Extract the (X, Y) coordinate from the center of the cell holding the provided text.  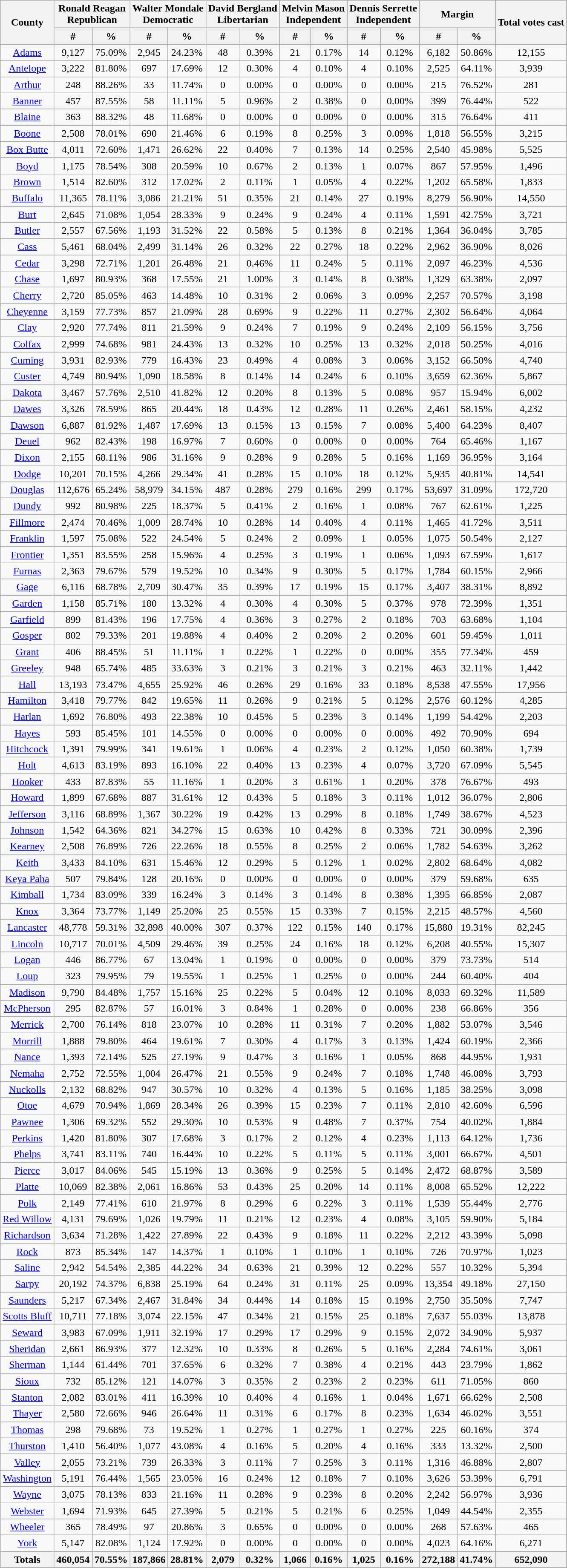
Franklin (27, 539)
196 (149, 619)
16 (222, 1478)
Dixon (27, 457)
Morrill (27, 1041)
Jefferson (27, 814)
Furnas (27, 571)
1,026 (149, 1219)
34.27% (187, 830)
31.52% (187, 231)
Colfax (27, 344)
28.33% (187, 214)
2,499 (149, 247)
68.82% (111, 1089)
32.11% (476, 668)
40.02% (476, 1122)
1,201 (149, 263)
7,747 (531, 1300)
31.84% (187, 1300)
1,748 (439, 1073)
Frontier (27, 555)
2,212 (439, 1235)
299 (364, 490)
56.90% (476, 198)
1,202 (439, 182)
4,082 (531, 863)
2,155 (73, 457)
53.07% (476, 1025)
1,634 (439, 1413)
7,637 (439, 1316)
2,461 (439, 409)
67.68% (111, 798)
694 (531, 733)
17,956 (531, 684)
24.43% (187, 344)
10,201 (73, 474)
16.24% (187, 895)
5,184 (531, 1219)
Boone (27, 133)
55.03% (476, 1316)
8,026 (531, 247)
31.14% (187, 247)
71.28% (111, 1235)
17.02% (187, 182)
1,090 (149, 376)
Richardson (27, 1235)
2,127 (531, 539)
Buffalo (27, 198)
1,818 (439, 133)
978 (439, 603)
Gosper (27, 636)
0.49% (260, 360)
19.31% (476, 927)
8,892 (531, 587)
39 (222, 943)
21.59% (187, 328)
0.60% (260, 441)
74.61% (476, 1349)
3,098 (531, 1089)
1,749 (439, 814)
3,326 (73, 409)
1,420 (73, 1138)
70.90% (476, 733)
68.87% (476, 1170)
5,217 (73, 1300)
887 (149, 798)
0.96% (260, 101)
0.53% (260, 1122)
16.44% (187, 1154)
2,999 (73, 344)
56.15% (476, 328)
1,066 (295, 1559)
1,329 (439, 279)
29 (295, 684)
3,364 (73, 911)
30.09% (476, 830)
36.07% (476, 798)
11.74% (187, 85)
3,075 (73, 1494)
443 (439, 1365)
1,496 (531, 166)
15,880 (439, 927)
3,741 (73, 1154)
1,565 (149, 1478)
3,659 (439, 376)
697 (149, 69)
2,525 (439, 69)
15.96% (187, 555)
Walter MondaleDemocratic (168, 14)
70.55% (111, 1559)
58 (149, 101)
70.97% (476, 1251)
82.60% (111, 182)
57.63% (476, 1527)
40.55% (476, 943)
24.54% (187, 539)
341 (149, 749)
23.79% (476, 1365)
3,198 (531, 295)
75.08% (111, 539)
68.04% (111, 247)
3,164 (531, 457)
1,367 (149, 814)
3,074 (149, 1316)
26.64% (187, 1413)
Saline (27, 1268)
433 (73, 782)
272,188 (439, 1559)
15.16% (187, 992)
363 (73, 117)
1,093 (439, 555)
27.19% (187, 1057)
71.05% (476, 1381)
Garfield (27, 619)
2,109 (439, 328)
2,203 (531, 717)
2,802 (439, 863)
88.32% (111, 117)
19.65% (187, 700)
80.93% (111, 279)
0.58% (260, 231)
514 (531, 960)
2,752 (73, 1073)
17.75% (187, 619)
121 (149, 1381)
9,127 (73, 52)
101 (149, 733)
1,697 (73, 279)
1,391 (73, 749)
16.97% (187, 441)
56.97% (476, 1494)
76.80% (111, 717)
77.34% (476, 652)
5,191 (73, 1478)
3,086 (149, 198)
Valley (27, 1462)
377 (149, 1349)
62.61% (476, 506)
Logan (27, 960)
65.24% (111, 490)
58.15% (476, 409)
1,225 (531, 506)
779 (149, 360)
67.56% (111, 231)
70.15% (111, 474)
11,589 (531, 992)
64.16% (476, 1543)
552 (149, 1122)
64.36% (111, 830)
1,193 (149, 231)
1,316 (439, 1462)
2,510 (149, 393)
Nemaha (27, 1073)
Harlan (27, 717)
4,523 (531, 814)
20.86% (187, 1527)
50.54% (476, 539)
1.00% (260, 279)
3,467 (73, 393)
811 (149, 328)
0.46% (260, 263)
70.46% (111, 522)
1,049 (439, 1511)
35.50% (476, 1300)
Cheyenne (27, 312)
72.71% (111, 263)
Chase (27, 279)
72.39% (476, 603)
Grant (27, 652)
1,158 (73, 603)
8,008 (439, 1187)
26.48% (187, 263)
York (27, 1543)
85.45% (111, 733)
Kearney (27, 846)
1,054 (149, 214)
Arthur (27, 85)
860 (531, 1381)
2,540 (439, 149)
63.38% (476, 279)
42.60% (476, 1106)
Butler (27, 231)
72.55% (111, 1073)
187,866 (149, 1559)
84.06% (111, 1170)
70.94% (111, 1106)
308 (149, 166)
981 (149, 344)
1,884 (531, 1122)
20,192 (73, 1284)
21.16% (187, 1494)
1,888 (73, 1041)
5,400 (439, 425)
215 (439, 85)
63.68% (476, 619)
18.37% (187, 506)
66.62% (476, 1397)
Loup (27, 976)
11.68% (187, 117)
85.12% (111, 1381)
73.77% (111, 911)
59.31% (111, 927)
128 (149, 879)
3,793 (531, 1073)
279 (295, 490)
78.59% (111, 409)
4,285 (531, 700)
Clay (27, 328)
65.46% (476, 441)
60.19% (476, 1041)
3,626 (439, 1478)
1,734 (73, 895)
6,887 (73, 425)
15,307 (531, 943)
16.01% (187, 1009)
593 (73, 733)
54.54% (111, 1268)
18.58% (187, 376)
8,033 (439, 992)
635 (531, 879)
1,144 (73, 1365)
29.30% (187, 1122)
82,245 (531, 927)
3,298 (73, 263)
82.38% (111, 1187)
79.67% (111, 571)
3,551 (531, 1413)
6,182 (439, 52)
4,501 (531, 1154)
34.15% (187, 490)
Hayes (27, 733)
3,017 (73, 1170)
1,692 (73, 717)
339 (149, 895)
50.86% (476, 52)
76.52% (476, 85)
315 (439, 117)
3,159 (73, 312)
24.23% (187, 52)
79.77% (111, 700)
4,749 (73, 376)
821 (149, 830)
21.97% (187, 1203)
26.62% (187, 149)
28.81% (187, 1559)
72.60% (111, 149)
1,784 (439, 571)
22.15% (187, 1316)
0.44% (260, 1300)
1,597 (73, 539)
83.11% (111, 1154)
485 (149, 668)
1,169 (439, 457)
57.95% (476, 166)
Nance (27, 1057)
1,364 (439, 231)
44.54% (476, 1511)
557 (439, 1268)
16.39% (187, 1397)
2,580 (73, 1413)
3,511 (531, 522)
65.52% (476, 1187)
0.02% (400, 863)
20.44% (187, 409)
Douglas (27, 490)
Platte (27, 1187)
948 (73, 668)
19.55% (187, 976)
44.22% (187, 1268)
1,167 (531, 441)
16.43% (187, 360)
35 (222, 587)
4,064 (531, 312)
45.98% (476, 149)
14.07% (187, 1381)
19.88% (187, 636)
57.76% (111, 393)
28 (222, 312)
2,920 (73, 328)
4,509 (149, 943)
198 (149, 441)
79.80% (111, 1041)
457 (73, 101)
56.40% (111, 1446)
3,105 (439, 1219)
Gage (27, 587)
55.44% (476, 1203)
Webster (27, 1511)
21.09% (187, 312)
79.33% (111, 636)
Kimball (27, 895)
333 (439, 1446)
1,833 (531, 182)
6,116 (73, 587)
66.50% (476, 360)
64 (222, 1284)
Sheridan (27, 1349)
Fillmore (27, 522)
66.67% (476, 1154)
15.94% (476, 393)
Phelps (27, 1154)
Washington (27, 1478)
2,709 (149, 587)
Howard (27, 798)
2,284 (439, 1349)
27,150 (531, 1284)
833 (149, 1494)
1,185 (439, 1089)
50.25% (476, 344)
802 (73, 636)
1,009 (149, 522)
1,124 (149, 1543)
30.22% (187, 814)
Garden (27, 603)
2,942 (73, 1268)
4,655 (149, 684)
29.46% (187, 943)
0.41% (260, 506)
1,075 (439, 539)
652,090 (531, 1559)
Stanton (27, 1397)
281 (531, 85)
268 (439, 1527)
Burt (27, 214)
2,700 (73, 1025)
258 (149, 555)
2,018 (439, 344)
66.85% (476, 895)
1,617 (531, 555)
19.79% (187, 1219)
147 (149, 1251)
Hooker (27, 782)
56.64% (476, 312)
77.18% (111, 1316)
12.32% (187, 1349)
47 (222, 1316)
60.16% (476, 1430)
610 (149, 1203)
867 (439, 166)
4,679 (73, 1106)
70.01% (111, 943)
986 (149, 457)
24 (295, 943)
323 (73, 976)
Antelope (27, 69)
73.47% (111, 684)
54.42% (476, 717)
Dundy (27, 506)
Cedar (27, 263)
356 (531, 1009)
842 (149, 700)
Cherry (27, 295)
Total votes cast (531, 22)
65.74% (111, 668)
465 (531, 1527)
22.38% (187, 717)
23 (222, 360)
1,736 (531, 1138)
295 (73, 1009)
23.07% (187, 1025)
244 (439, 976)
15.46% (187, 863)
3,634 (73, 1235)
5,867 (531, 376)
6,002 (531, 393)
1,539 (439, 1203)
13,878 (531, 1316)
2,215 (439, 911)
355 (439, 652)
2,257 (439, 295)
62.36% (476, 376)
34.90% (476, 1333)
77.74% (111, 328)
20.16% (187, 879)
14,550 (531, 198)
76.89% (111, 846)
Totals (27, 1559)
5,098 (531, 1235)
17.68% (187, 1138)
122 (295, 927)
Cuming (27, 360)
1,471 (149, 149)
703 (439, 619)
80.94% (111, 376)
2,807 (531, 1462)
5,461 (73, 247)
1,757 (149, 992)
38.31% (476, 587)
Wayne (27, 1494)
2,467 (149, 1300)
2,750 (439, 1300)
1,931 (531, 1057)
404 (531, 976)
13,193 (73, 684)
3,720 (439, 765)
Nuckolls (27, 1089)
67.34% (111, 1300)
3,418 (73, 700)
406 (73, 652)
312 (149, 182)
464 (149, 1041)
60.38% (476, 749)
12,155 (531, 52)
1,023 (531, 1251)
11.16% (187, 782)
1,862 (531, 1365)
88.45% (111, 652)
Rock (27, 1251)
238 (439, 1009)
Scotts Bluff (27, 1316)
9,790 (73, 992)
5,394 (531, 1268)
3,433 (73, 863)
68.11% (111, 457)
1,077 (149, 1446)
3,116 (73, 814)
4,266 (149, 474)
44.95% (476, 1057)
365 (73, 1527)
2,945 (149, 52)
58,979 (149, 490)
20.59% (187, 166)
32,898 (149, 927)
79 (149, 976)
14,541 (531, 474)
3,939 (531, 69)
1,869 (149, 1106)
72.14% (111, 1057)
690 (149, 133)
507 (73, 879)
78.13% (111, 1494)
66.86% (476, 1009)
85.05% (111, 295)
27.39% (187, 1511)
1,514 (73, 182)
4,232 (531, 409)
865 (149, 409)
2,645 (73, 214)
David BerglandLibertarian (243, 14)
3,785 (531, 231)
21.46% (187, 133)
1,671 (439, 1397)
112,676 (73, 490)
611 (439, 1381)
72.66% (111, 1413)
41.72% (476, 522)
Boyd (27, 166)
Banner (27, 101)
65.58% (476, 182)
868 (439, 1057)
701 (149, 1365)
2,242 (439, 1494)
732 (73, 1381)
79.95% (111, 976)
Greeley (27, 668)
67 (149, 960)
1,424 (439, 1041)
73.21% (111, 1462)
2,061 (149, 1187)
3,262 (531, 846)
460,054 (73, 1559)
3,983 (73, 1333)
3,756 (531, 328)
47.55% (476, 684)
Blaine (27, 117)
1,911 (149, 1333)
81.92% (111, 425)
5,147 (73, 1543)
4,613 (73, 765)
645 (149, 1511)
26.33% (187, 1462)
2,557 (73, 231)
8,538 (439, 684)
30.57% (187, 1089)
446 (73, 960)
1,395 (439, 895)
957 (439, 393)
42.75% (476, 214)
46.88% (476, 1462)
1,175 (73, 166)
83.55% (111, 555)
36.95% (476, 457)
36.04% (476, 231)
6,596 (531, 1106)
2,082 (73, 1397)
Holt (27, 765)
71.08% (111, 214)
13,354 (439, 1284)
Thayer (27, 1413)
2,661 (73, 1349)
1,422 (149, 1235)
26.47% (187, 1073)
Thurston (27, 1446)
79.68% (111, 1430)
1,782 (439, 846)
3,407 (439, 587)
1,104 (531, 619)
73 (149, 1430)
14.48% (187, 295)
4,011 (73, 149)
740 (149, 1154)
Custer (27, 376)
60.40% (476, 976)
Hamilton (27, 700)
76.64% (476, 117)
2,474 (73, 522)
74.37% (111, 1284)
67.59% (476, 555)
3,936 (531, 1494)
1,542 (73, 830)
2,302 (439, 312)
579 (149, 571)
459 (531, 652)
31 (295, 1284)
38.25% (476, 1089)
78.11% (111, 198)
Cass (27, 247)
79.99% (111, 749)
2,396 (531, 830)
46 (222, 684)
3,222 (73, 69)
53,697 (439, 490)
40.81% (476, 474)
46.08% (476, 1073)
53.39% (476, 1478)
8,407 (531, 425)
87.55% (111, 101)
2,472 (439, 1170)
368 (149, 279)
946 (149, 1413)
Brown (27, 182)
873 (73, 1251)
0.67% (260, 166)
Lancaster (27, 927)
31.16% (187, 457)
13.04% (187, 960)
49.18% (476, 1284)
6,838 (149, 1284)
31.61% (187, 798)
79.69% (111, 1219)
1,011 (531, 636)
82.43% (111, 441)
48,778 (73, 927)
80.98% (111, 506)
82.93% (111, 360)
1,012 (439, 798)
1,393 (73, 1057)
14.37% (187, 1251)
68.89% (111, 814)
83.01% (111, 1397)
31.09% (476, 490)
17.92% (187, 1543)
893 (149, 765)
Sioux (27, 1381)
5,545 (531, 765)
1,113 (439, 1138)
5,525 (531, 149)
Red Willow (27, 1219)
2,806 (531, 798)
2,055 (73, 1462)
2,363 (73, 571)
1,199 (439, 717)
Merrick (27, 1025)
73.73% (476, 960)
Margin (458, 14)
25.92% (187, 684)
1,149 (149, 911)
374 (531, 1430)
Hall (27, 684)
36.90% (476, 247)
Melvin MasonIndependent (313, 14)
68.64% (476, 863)
40.00% (187, 927)
10.32% (476, 1268)
Dawson (27, 425)
71.93% (111, 1511)
97 (149, 1527)
Pierce (27, 1170)
487 (222, 490)
Perkins (27, 1138)
10,069 (73, 1187)
1,025 (364, 1559)
1,591 (439, 214)
41.74% (476, 1559)
1,004 (149, 1073)
0.84% (260, 1009)
298 (73, 1430)
492 (439, 733)
56.55% (476, 133)
2,810 (439, 1106)
Saunders (27, 1300)
17.55% (187, 279)
754 (439, 1122)
6,791 (531, 1478)
201 (149, 636)
46.02% (476, 1413)
27 (364, 198)
2,500 (531, 1446)
25.19% (187, 1284)
County (27, 22)
3,001 (439, 1154)
4,560 (531, 911)
Adams (27, 52)
McPherson (27, 1009)
721 (439, 830)
87.83% (111, 782)
30.47% (187, 587)
88.26% (111, 85)
3,589 (531, 1170)
1,882 (439, 1025)
2,720 (73, 295)
27.89% (187, 1235)
Hitchcock (27, 749)
68.78% (111, 587)
3,215 (531, 133)
6,271 (531, 1543)
1,739 (531, 749)
41.82% (187, 393)
53 (222, 1187)
2,962 (439, 247)
11,365 (73, 198)
Thomas (27, 1430)
57 (149, 1009)
601 (439, 636)
2,576 (439, 700)
739 (149, 1462)
Keya Paha (27, 879)
1,899 (73, 798)
Sarpy (27, 1284)
Knox (27, 911)
84.10% (111, 863)
1,465 (439, 522)
Otoe (27, 1106)
399 (439, 101)
78.49% (111, 1527)
5,935 (439, 474)
631 (149, 863)
Dakota (27, 393)
1,410 (73, 1446)
3,152 (439, 360)
16.10% (187, 765)
2,079 (222, 1559)
82.87% (111, 1009)
4,023 (439, 1543)
2,132 (73, 1089)
947 (149, 1089)
Johnson (27, 830)
15.19% (187, 1170)
Lincoln (27, 943)
43.39% (476, 1235)
Keith (27, 863)
3,546 (531, 1025)
4,131 (73, 1219)
77.41% (111, 1203)
4,536 (531, 263)
8,279 (439, 198)
77.73% (111, 312)
818 (149, 1025)
Box Butte (27, 149)
2,776 (531, 1203)
Madison (27, 992)
19 (222, 814)
84.48% (111, 992)
79.84% (111, 879)
2,966 (531, 571)
78.54% (111, 166)
4,740 (531, 360)
764 (439, 441)
180 (149, 603)
48.57% (476, 911)
Sherman (27, 1365)
10,717 (73, 943)
28.34% (187, 1106)
86.93% (111, 1349)
43.08% (187, 1446)
14.55% (187, 733)
55 (149, 782)
25.20% (187, 911)
Polk (27, 1203)
85.34% (111, 1251)
0.65% (260, 1527)
0.48% (329, 1122)
0.47% (260, 1057)
70.57% (476, 295)
Dennis SerretteIndependent (383, 14)
1,442 (531, 668)
899 (73, 619)
59.45% (476, 636)
962 (73, 441)
78.01% (111, 133)
85.71% (111, 603)
1,487 (149, 425)
64.23% (476, 425)
38.67% (476, 814)
22.26% (187, 846)
76.14% (111, 1025)
Dodge (27, 474)
545 (149, 1170)
857 (149, 312)
1,050 (439, 749)
Ronald ReaganRepublican (92, 14)
2,355 (531, 1511)
16.86% (187, 1187)
86.77% (111, 960)
74.68% (111, 344)
172,720 (531, 490)
59.90% (476, 1219)
64.11% (476, 69)
28.74% (187, 522)
3,721 (531, 214)
767 (439, 506)
10,711 (73, 1316)
992 (73, 506)
61.44% (111, 1365)
2,072 (439, 1333)
33.63% (187, 668)
32.19% (187, 1333)
23.05% (187, 1478)
0.61% (329, 782)
2,366 (531, 1041)
12,222 (531, 1187)
81.43% (111, 619)
75.09% (111, 52)
140 (364, 927)
248 (73, 85)
378 (439, 782)
46.23% (476, 263)
Seward (27, 1333)
0.45% (260, 717)
2,149 (73, 1203)
59.68% (476, 879)
37.65% (187, 1365)
525 (149, 1057)
2,385 (149, 1268)
Deuel (27, 441)
64.12% (476, 1138)
29.34% (187, 474)
Pawnee (27, 1122)
4,016 (531, 344)
76.67% (476, 782)
21.21% (187, 198)
60.12% (476, 700)
6,208 (439, 943)
2,087 (531, 895)
Wheeler (27, 1527)
3,931 (73, 360)
83.09% (111, 895)
3,061 (531, 1349)
41 (222, 474)
83.19% (111, 765)
82.08% (111, 1543)
60.15% (476, 571)
Dawes (27, 409)
0.69% (260, 312)
1,306 (73, 1122)
54.63% (476, 846)
1,694 (73, 1511)
5,937 (531, 1333)
